Pinpoint the cell where the given text exists, returning its [x, y] midpoint coordinate. 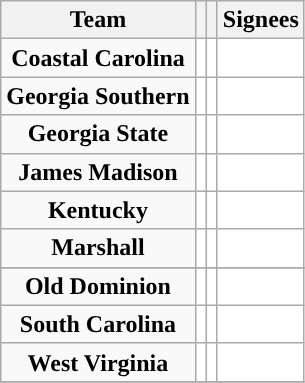
Signees [260, 20]
Kentucky [98, 210]
Old Dominion [98, 286]
James Madison [98, 172]
West Virginia [98, 362]
Marshall [98, 248]
South Carolina [98, 324]
Coastal Carolina [98, 58]
Georgia State [98, 134]
Georgia Southern [98, 96]
Team [98, 20]
